Pinpoint the cell where the given text exists, returning its [X, Y] midpoint coordinate. 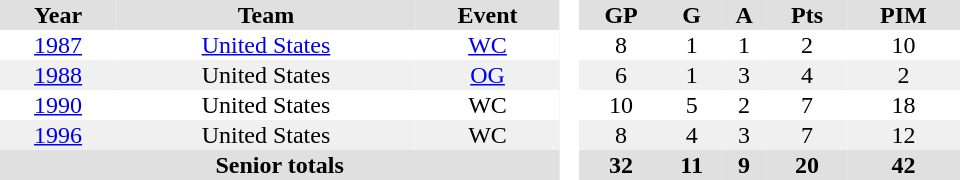
Event [488, 15]
11 [691, 165]
GP [622, 15]
Senior totals [280, 165]
6 [622, 75]
PIM [904, 15]
1987 [58, 45]
18 [904, 105]
A [744, 15]
42 [904, 165]
9 [744, 165]
Pts [807, 15]
32 [622, 165]
5 [691, 105]
1988 [58, 75]
OG [488, 75]
Year [58, 15]
1996 [58, 135]
Team [266, 15]
12 [904, 135]
20 [807, 165]
G [691, 15]
1990 [58, 105]
